Extract the (x, y) coordinate from the center of the cell holding the provided text.  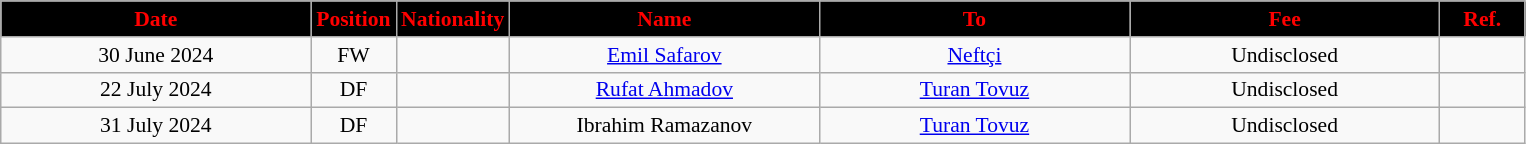
Ibrahim Ramazanov (664, 126)
Ref. (1482, 19)
Neftçi (974, 55)
Rufat Ahmadov (664, 90)
Emil Safarov (664, 55)
30 June 2024 (156, 55)
Name (664, 19)
To (974, 19)
Nationality (452, 19)
FW (354, 55)
31 July 2024 (156, 126)
Fee (1285, 19)
Position (354, 19)
22 July 2024 (156, 90)
Date (156, 19)
